Detect which cell encompasses the target text, then output its [X, Y] center coordinate. 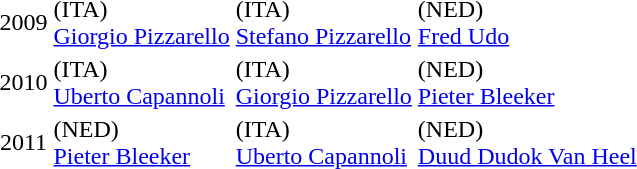
(ITA)Giorgio Pizzarello [324, 82]
(ITA)Uberto Capannoli [142, 82]
